Determine the (x, y) coordinate at the center of the cell enclosing the given text.  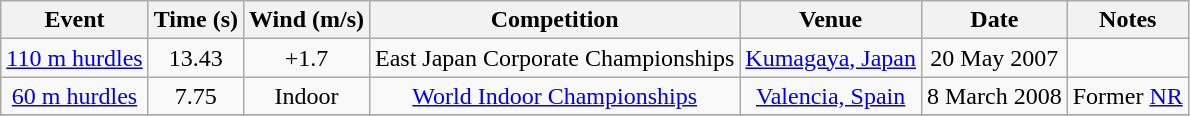
8 March 2008 (994, 96)
Indoor (307, 96)
World Indoor Championships (554, 96)
Time (s) (196, 20)
Wind (m/s) (307, 20)
Competition (554, 20)
East Japan Corporate Championships (554, 58)
Valencia, Spain (831, 96)
20 May 2007 (994, 58)
Event (74, 20)
60 m hurdles (74, 96)
Venue (831, 20)
13.43 (196, 58)
110 m hurdles (74, 58)
Date (994, 20)
Former NR (1128, 96)
Kumagaya, Japan (831, 58)
Notes (1128, 20)
+1.7 (307, 58)
7.75 (196, 96)
